Return the (X, Y) coordinate for the center point of the cell that contains the specified text.  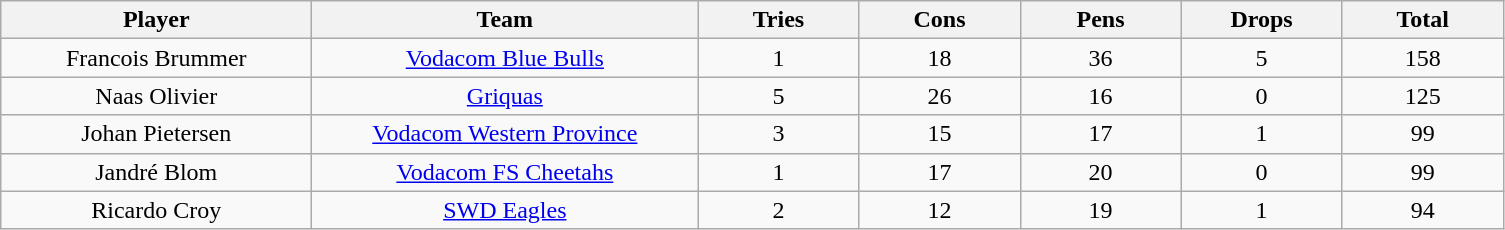
18 (940, 58)
Francois Brummer (156, 58)
2 (778, 210)
3 (778, 134)
15 (940, 134)
19 (1100, 210)
94 (1422, 210)
158 (1422, 58)
26 (940, 96)
SWD Eagles (505, 210)
36 (1100, 58)
Cons (940, 20)
Vodacom Western Province (505, 134)
16 (1100, 96)
Player (156, 20)
12 (940, 210)
Total (1422, 20)
Pens (1100, 20)
Vodacom FS Cheetahs (505, 172)
Naas Olivier (156, 96)
20 (1100, 172)
Drops (1262, 20)
Vodacom Blue Bulls (505, 58)
Griquas (505, 96)
Johan Pietersen (156, 134)
125 (1422, 96)
Team (505, 20)
Jandré Blom (156, 172)
Ricardo Croy (156, 210)
Tries (778, 20)
